Capture the cell that displays the provided text and extract its (X, Y) central coordinate. 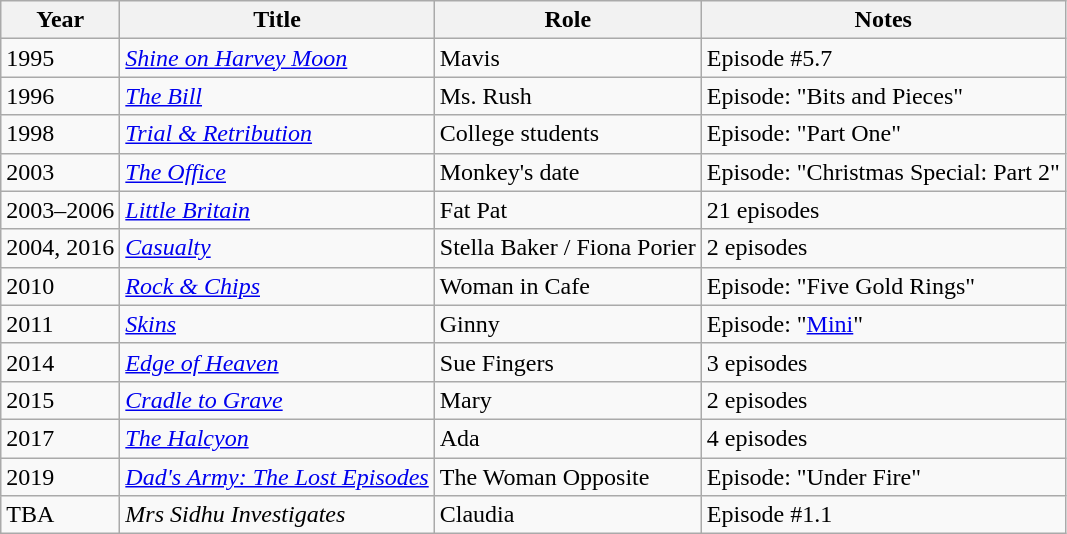
Stella Baker / Fiona Porier (568, 248)
Fat Pat (568, 210)
2003–2006 (60, 210)
2015 (60, 400)
Casualty (277, 248)
Claudia (568, 515)
Episode: "Christmas Special: Part 2" (883, 172)
College students (568, 134)
2010 (60, 286)
The Bill (277, 96)
Episode #5.7 (883, 58)
3 episodes (883, 362)
The Office (277, 172)
Cradle to Grave (277, 400)
Year (60, 20)
Woman in Cafe (568, 286)
The Woman Opposite (568, 477)
1996 (60, 96)
Monkey's date (568, 172)
Episode: "Part One" (883, 134)
2004, 2016 (60, 248)
1995 (60, 58)
Little Britain (277, 210)
Ms. Rush (568, 96)
2011 (60, 324)
Mrs Sidhu Investigates (277, 515)
Mavis (568, 58)
Title (277, 20)
Role (568, 20)
2019 (60, 477)
1998 (60, 134)
Skins (277, 324)
Shine on Harvey Moon (277, 58)
Episode: "Mini" (883, 324)
Trial & Retribution (277, 134)
Rock & Chips (277, 286)
Ginny (568, 324)
TBA (60, 515)
Notes (883, 20)
Episode: "Bits and Pieces" (883, 96)
2003 (60, 172)
Ada (568, 438)
Sue Fingers (568, 362)
Dad's Army: The Lost Episodes (277, 477)
Episode: "Five Gold Rings" (883, 286)
Edge of Heaven (277, 362)
Episode: "Under Fire" (883, 477)
4 episodes (883, 438)
2017 (60, 438)
Mary (568, 400)
Episode #1.1 (883, 515)
21 episodes (883, 210)
The Halcyon (277, 438)
2014 (60, 362)
